For the text-containing cell, return its midpoint in (X, Y) coordinate format. 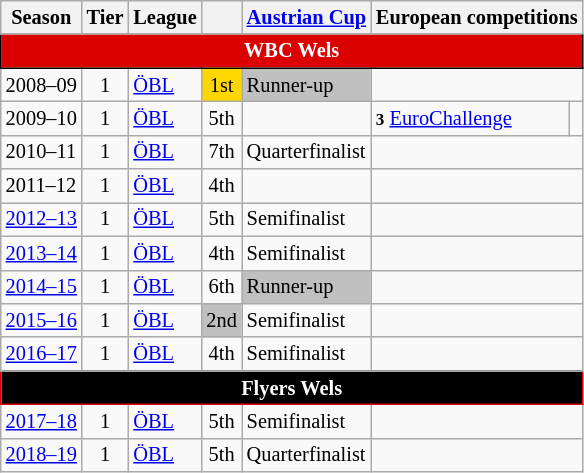
2013–14 (42, 253)
2015–16 (42, 320)
2011–12 (42, 186)
European competitions (477, 17)
2016–17 (42, 354)
2008–09 (42, 85)
3 EuroChallenge (470, 118)
Austrian Cup (306, 17)
2nd (222, 320)
2014–15 (42, 287)
7th (222, 152)
Flyers Wels (292, 388)
Tier (106, 17)
6th (222, 287)
Season (42, 17)
WBC Wels (292, 51)
2018–19 (42, 455)
2009–10 (42, 118)
1st (222, 85)
2012–13 (42, 219)
2017–18 (42, 421)
2010–11 (42, 152)
League (164, 17)
